Determine the [x, y] coordinate at the center of the cell enclosing the given text.  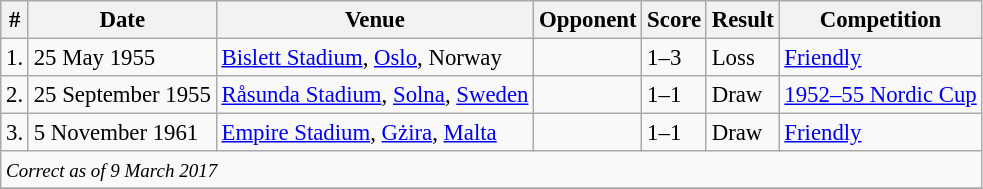
3. [15, 133]
# [15, 20]
25 September 1955 [122, 95]
Result [742, 20]
Score [674, 20]
Empire Stadium, Gżira, Malta [375, 133]
1–3 [674, 58]
1. [15, 58]
Bislett Stadium, Oslo, Norway [375, 58]
Råsunda Stadium, Solna, Sweden [375, 95]
2. [15, 95]
1952–55 Nordic Cup [880, 95]
Date [122, 20]
Loss [742, 58]
Venue [375, 20]
Competition [880, 20]
25 May 1955 [122, 58]
Correct as of 9 March 2017 [492, 170]
Opponent [588, 20]
5 November 1961 [122, 133]
